Locate the cell with the specified text and output its (X, Y) center coordinate. 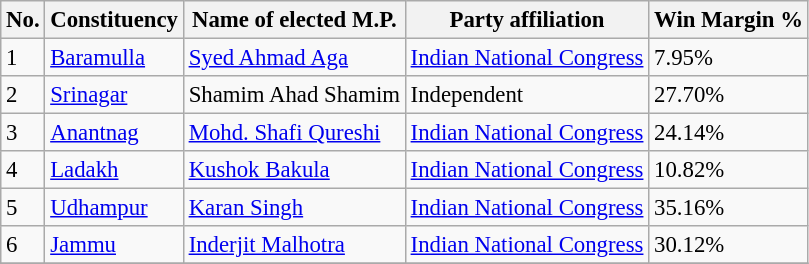
Srinagar (114, 95)
24.14% (729, 133)
No. (23, 20)
2 (23, 95)
10.82% (729, 170)
Udhampur (114, 208)
6 (23, 245)
Party affiliation (526, 20)
Win Margin % (729, 20)
Kushok Bakula (294, 170)
35.16% (729, 208)
3 (23, 133)
Name of elected M.P. (294, 20)
Karan Singh (294, 208)
Mohd. Shafi Qureshi (294, 133)
7.95% (729, 58)
Baramulla (114, 58)
1 (23, 58)
Inderjit Malhotra (294, 245)
Ladakh (114, 170)
Syed Ahmad Aga (294, 58)
Jammu (114, 245)
30.12% (729, 245)
Shamim Ahad Shamim (294, 95)
Anantnag (114, 133)
Independent (526, 95)
4 (23, 170)
5 (23, 208)
27.70% (729, 95)
Constituency (114, 20)
